For the text-containing cell, return its midpoint in (x, y) coordinate format. 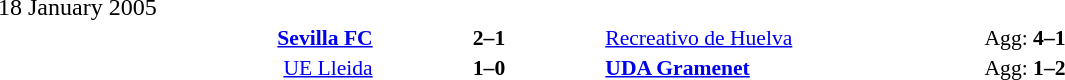
Recreativo de Huelva (793, 38)
2–1 (490, 38)
